Identify which cell holds the provided text, then report its (X, Y) central coordinate. 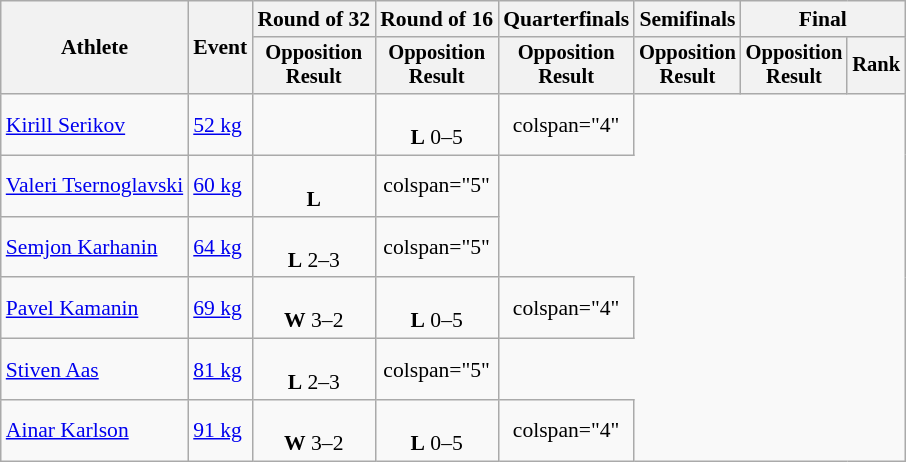
Pavel Kamanin (94, 308)
Event (220, 48)
L (314, 186)
Semjon Karhanin (94, 248)
81 kg (220, 370)
91 kg (220, 430)
Ainar Karlson (94, 430)
60 kg (220, 186)
52 kg (220, 124)
Round of 16 (436, 19)
Semifinals (688, 19)
Stiven Aas (94, 370)
69 kg (220, 308)
Valeri Tsernoglavski (94, 186)
Kirill Serikov (94, 124)
Final (823, 19)
Quarterfinals (566, 19)
Round of 32 (314, 19)
Rank (876, 66)
Athlete (94, 48)
64 kg (220, 248)
